Capture the cell that displays the provided text and extract its [x, y] central coordinate. 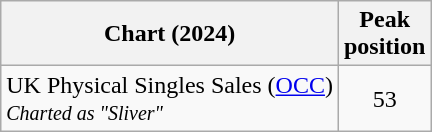
UK Physical Singles Sales (OCC)Charted as "Sliver" [170, 98]
Peakposition [384, 34]
Chart (2024) [170, 34]
53 [384, 98]
